Pinpoint the cell where the given text exists, returning its (X, Y) midpoint coordinate. 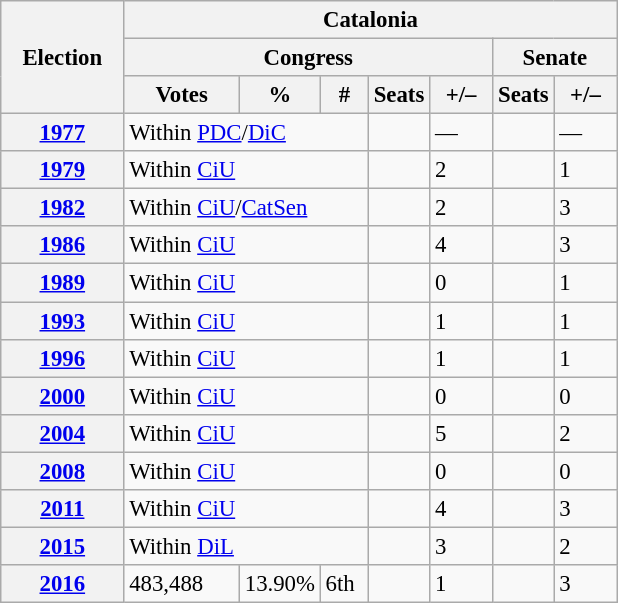
2004 (62, 433)
1996 (62, 358)
Within DiL (246, 546)
1989 (62, 283)
13.90% (280, 584)
6th (344, 584)
2015 (62, 546)
Within CiU/CatSen (246, 208)
Catalonia (370, 20)
Votes (182, 95)
% (280, 95)
1986 (62, 245)
2011 (62, 509)
2000 (62, 396)
# (344, 95)
Congress (308, 58)
1993 (62, 321)
1979 (62, 170)
Senate (555, 58)
2016 (62, 584)
2008 (62, 471)
Within PDC/DiC (246, 133)
483,488 (182, 584)
5 (462, 433)
Election (62, 58)
1982 (62, 208)
1977 (62, 133)
